Extract the [x, y] coordinate from the center of the cell holding the provided text.  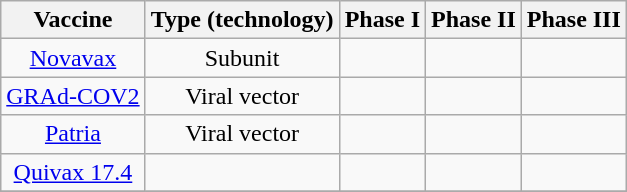
Subunit [242, 58]
Quivax 17.4 [73, 172]
GRAd-COV2 [73, 96]
Patria [73, 134]
Phase III [574, 20]
Phase I [382, 20]
Phase II [474, 20]
Vaccine [73, 20]
Type (technology) [242, 20]
Novavax [73, 58]
